Return the (x, y) coordinate for the center point of the cell that contains the specified text.  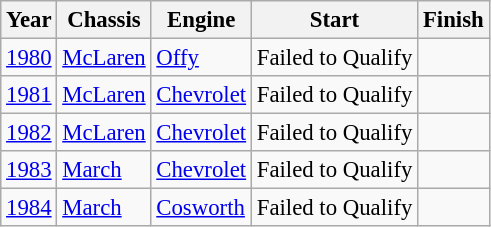
1983 (29, 170)
Engine (201, 20)
Year (29, 20)
Start (334, 20)
1980 (29, 58)
1982 (29, 133)
Offy (201, 58)
1984 (29, 208)
1981 (29, 95)
Finish (454, 20)
Chassis (104, 20)
Cosworth (201, 208)
